Identify which cell holds the provided text, then report its [x, y] central coordinate. 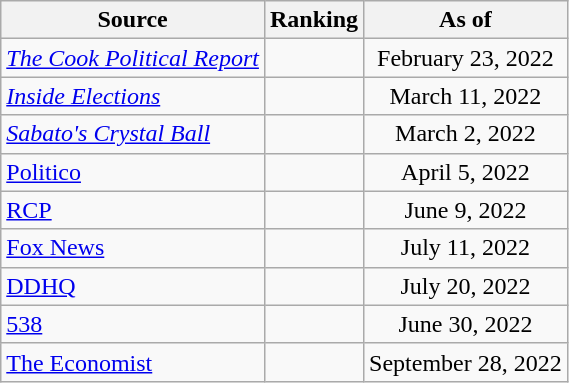
March 2, 2022 [466, 134]
538 [133, 324]
September 28, 2022 [466, 362]
The Cook Political Report [133, 58]
July 11, 2022 [466, 248]
As of [466, 20]
Ranking [314, 20]
The Economist [133, 362]
Sabato's Crystal Ball [133, 134]
RCP [133, 210]
March 11, 2022 [466, 96]
June 9, 2022 [466, 210]
Inside Elections [133, 96]
April 5, 2022 [466, 172]
June 30, 2022 [466, 324]
February 23, 2022 [466, 58]
DDHQ [133, 286]
Fox News [133, 248]
Source [133, 20]
July 20, 2022 [466, 286]
Politico [133, 172]
